Extract the (X, Y) coordinate from the center of the cell holding the provided text.  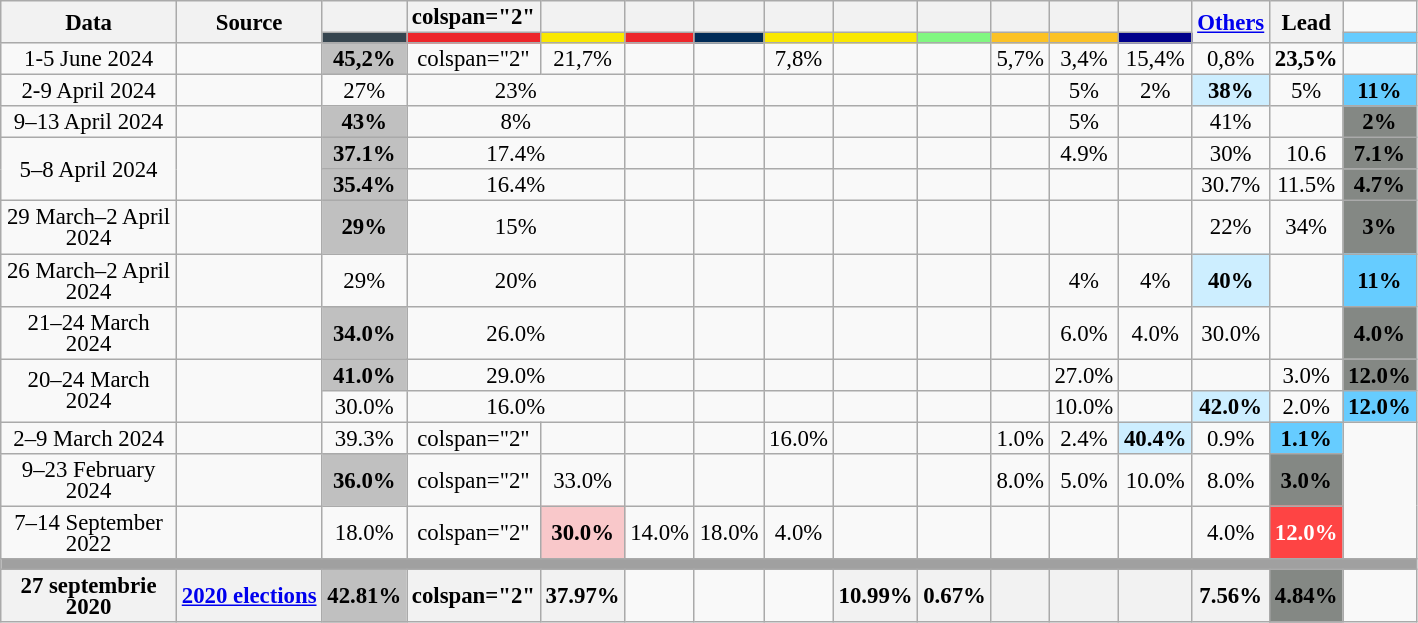
33.0% (582, 480)
23,5% (1306, 59)
40% (1231, 280)
8% (516, 122)
17.4% (516, 154)
1.0% (1020, 438)
1.1% (1306, 438)
37.97% (582, 596)
5.0% (1084, 480)
Others (1231, 22)
Data (89, 22)
26.0% (516, 332)
30.7% (1231, 186)
23% (516, 91)
15% (516, 228)
20–24 March 2024 (89, 390)
34% (1306, 228)
2020 elections (249, 596)
37.1% (364, 154)
36.0% (364, 480)
42.81% (364, 596)
21,7% (582, 59)
2–9 March 2024 (89, 438)
15,4% (1156, 59)
3% (1380, 228)
29.0% (516, 375)
41% (1231, 122)
41.0% (364, 375)
7.56% (1231, 596)
34.0% (364, 332)
30% (1231, 154)
Source (249, 22)
2.0% (1306, 406)
20% (516, 280)
7,8% (798, 59)
27 septembrie 2020 (89, 596)
22% (1231, 228)
40.4% (1156, 438)
4.9% (1084, 154)
11.5% (1306, 186)
3,4% (1084, 59)
10.99% (876, 596)
16.4% (516, 186)
Lead (1306, 22)
27.0% (1084, 375)
5–8 April 2024 (89, 170)
35.4% (364, 186)
43% (364, 122)
0.9% (1231, 438)
2-9 April 2024 (89, 91)
9–23 February 2024 (89, 480)
39.3% (364, 438)
1-5 June 2024 (89, 59)
27% (364, 91)
9–13 April 2024 (89, 122)
4.84% (1306, 596)
0,8% (1231, 59)
6.0% (1084, 332)
42.0% (1231, 406)
7.1% (1380, 154)
2.4% (1084, 438)
29 March–2 April 2024 (89, 228)
38% (1231, 91)
14.0% (660, 532)
7–14 September 2022 (89, 532)
26 March–2 April 2024 (89, 280)
10.6 (1306, 154)
45,2% (364, 59)
4.7% (1380, 186)
21–24 March 2024 (89, 332)
5,7% (1020, 59)
0.67% (954, 596)
